Find where the given text appears and provide that cell's center as [X, Y] coordinate. 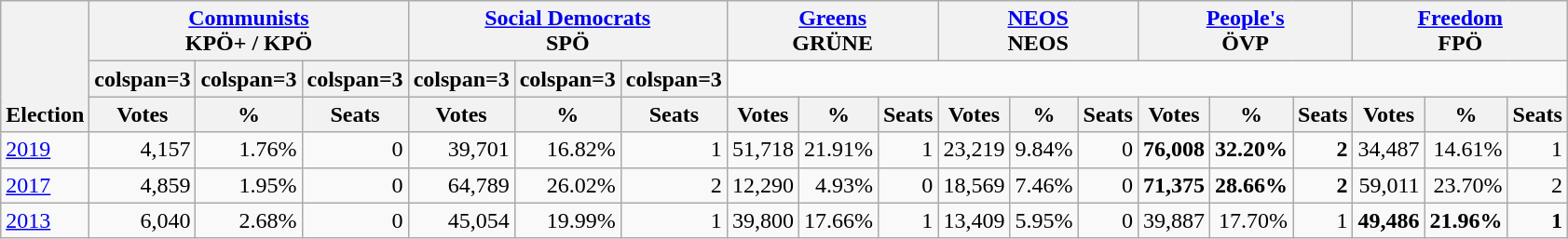
76,008 [1174, 150]
12,290 [762, 185]
51,718 [762, 150]
1.76% [249, 150]
13,409 [975, 220]
32.20% [1250, 150]
18,569 [975, 185]
23,219 [975, 150]
6,040 [143, 220]
4,157 [143, 150]
16.82% [567, 150]
19.99% [567, 220]
17.70% [1250, 220]
2019 [45, 150]
59,011 [1388, 185]
39,800 [762, 220]
71,375 [1174, 185]
17.66% [839, 220]
5.95% [1043, 220]
7.46% [1043, 185]
34,487 [1388, 150]
2.68% [249, 220]
4.93% [839, 185]
CommunistsKPÖ+ / KPÖ [249, 32]
49,486 [1388, 220]
39,701 [461, 150]
NEOSNEOS [1038, 32]
FreedomFPÖ [1461, 32]
2017 [45, 185]
64,789 [461, 185]
26.02% [567, 185]
28.66% [1250, 185]
14.61% [1466, 150]
45,054 [461, 220]
39,887 [1174, 220]
Social DemocratsSPÖ [567, 32]
23.70% [1466, 185]
People'sÖVP [1245, 32]
21.91% [839, 150]
1.95% [249, 185]
Election [45, 67]
21.96% [1466, 220]
9.84% [1043, 150]
4,859 [143, 185]
GreensGRÜNE [833, 32]
2013 [45, 220]
